Extract the (X, Y) coordinate from the center of the cell holding the provided text.  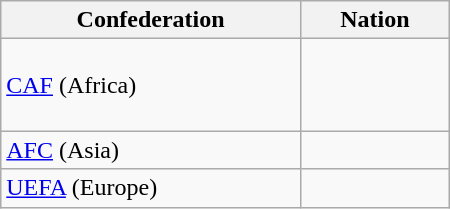
CAF (Africa) (151, 85)
UEFA (Europe) (151, 188)
Confederation (151, 20)
AFC (Asia) (151, 150)
Nation (374, 20)
